For the text-containing cell, return its midpoint in [X, Y] coordinate format. 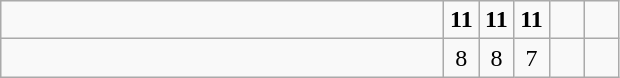
7 [532, 58]
